Extract the [x, y] coordinate from the center of the cell holding the provided text.  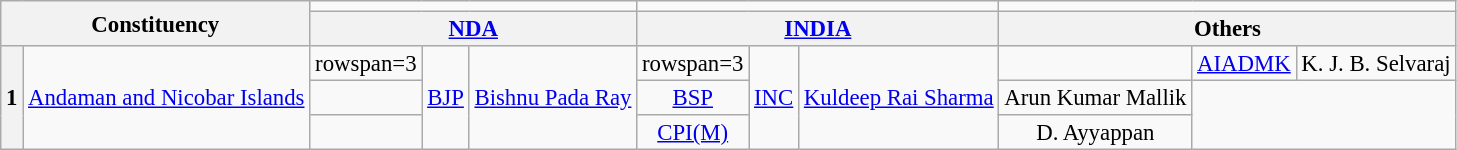
D. Ayyappan [1096, 132]
INC [774, 98]
K. J. B. Selvaraj [1376, 64]
Bishnu Pada Ray [553, 98]
Andaman and Nicobar Islands [166, 98]
CPI(M) [693, 132]
AIADMK [1244, 64]
BJP [446, 98]
Arun Kumar Mallik [1096, 98]
Others [1228, 30]
Kuldeep Rai Sharma [899, 98]
INDIA [818, 30]
Constituency [156, 24]
BSP [693, 98]
NDA [474, 30]
1 [12, 98]
